Extract the (X, Y) coordinate from the center of the cell holding the provided text.  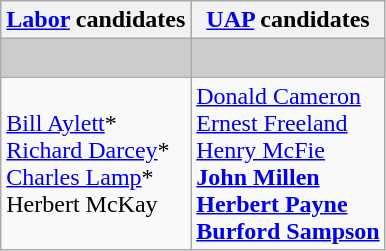
Labor candidates (96, 20)
Donald CameronErnest FreelandHenry McFieJohn MillenHerbert PayneBurford Sampson (288, 164)
Bill Aylett*Richard Darcey*Charles Lamp*Herbert McKay (96, 164)
UAP candidates (288, 20)
